Search for the cell housing the specified text and yield its [x, y] center coordinate. 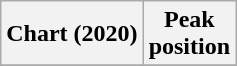
Chart (2020) [72, 34]
Peakposition [189, 34]
